Output the [X, Y] coordinate of the center of the cell containing the given text.  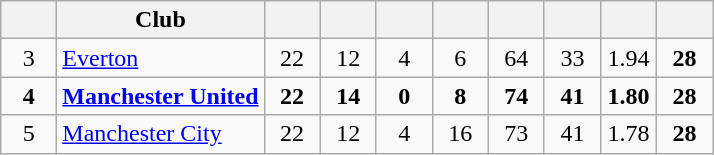
1.94 [628, 58]
1.78 [628, 134]
Manchester United [160, 96]
33 [572, 58]
6 [460, 58]
8 [460, 96]
73 [516, 134]
Everton [160, 58]
64 [516, 58]
3 [29, 58]
Manchester City [160, 134]
16 [460, 134]
0 [404, 96]
Club [160, 20]
5 [29, 134]
1.80 [628, 96]
74 [516, 96]
14 [348, 96]
